Search for the cell housing the specified text and yield its (X, Y) center coordinate. 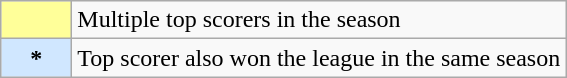
* (36, 58)
Multiple top scorers in the season (319, 20)
Top scorer also won the league in the same season (319, 58)
